Determine the [X, Y] coordinate at the center of the cell enclosing the given text.  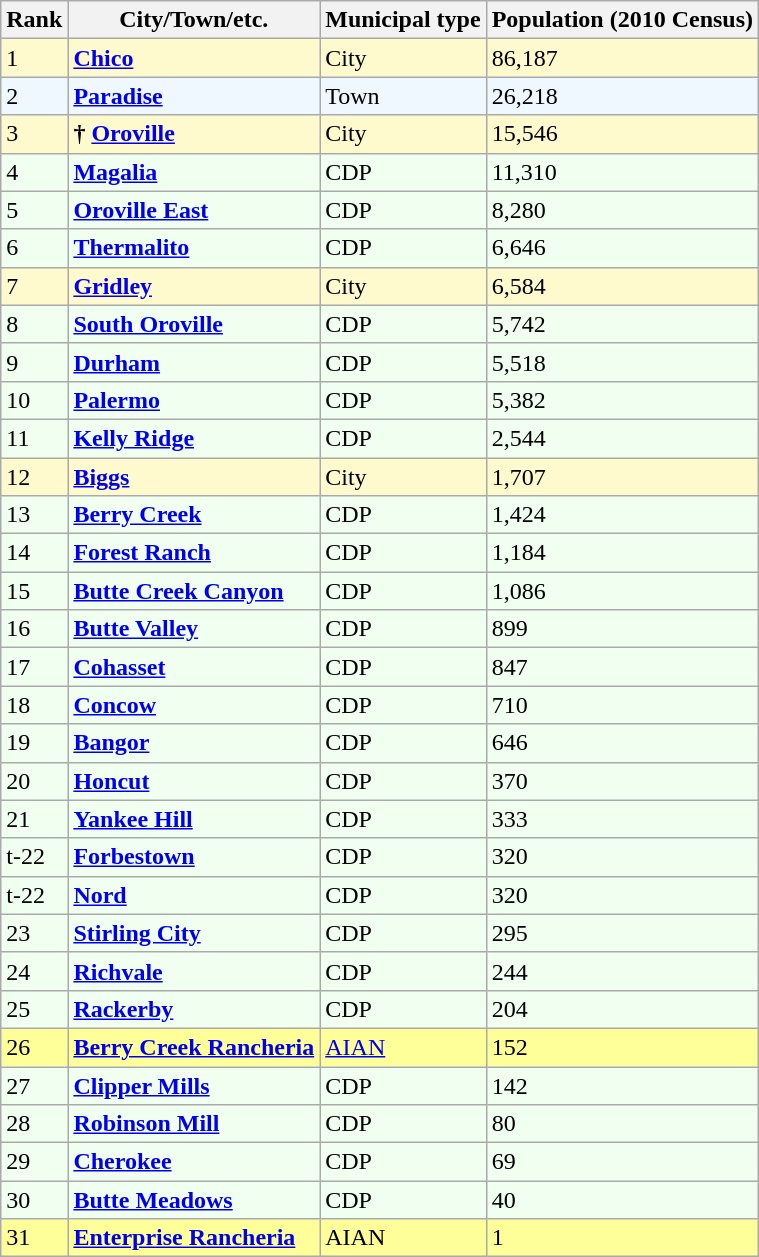
8 [34, 324]
26,218 [622, 96]
Berry Creek [194, 515]
40 [622, 1200]
Chico [194, 58]
27 [34, 1085]
Richvale [194, 971]
69 [622, 1162]
Oroville East [194, 210]
† Oroville [194, 134]
5,518 [622, 362]
8,280 [622, 210]
4 [34, 172]
Cherokee [194, 1162]
6,646 [622, 248]
244 [622, 971]
Kelly Ridge [194, 438]
2,544 [622, 438]
12 [34, 477]
Butte Creek Canyon [194, 591]
29 [34, 1162]
Population (2010 Census) [622, 20]
15 [34, 591]
7 [34, 286]
17 [34, 667]
Clipper Mills [194, 1085]
28 [34, 1124]
86,187 [622, 58]
1,424 [622, 515]
Butte Valley [194, 629]
Rackerby [194, 1009]
Stirling City [194, 933]
333 [622, 819]
15,546 [622, 134]
Town [403, 96]
1,086 [622, 591]
Thermalito [194, 248]
142 [622, 1085]
9 [34, 362]
5,382 [622, 400]
19 [34, 743]
Durham [194, 362]
899 [622, 629]
Paradise [194, 96]
646 [622, 743]
26 [34, 1047]
1,184 [622, 553]
1,707 [622, 477]
14 [34, 553]
710 [622, 705]
Honcut [194, 781]
Municipal type [403, 20]
11,310 [622, 172]
5 [34, 210]
Butte Meadows [194, 1200]
13 [34, 515]
Nord [194, 895]
21 [34, 819]
6,584 [622, 286]
5,742 [622, 324]
Enterprise Rancheria [194, 1238]
Palermo [194, 400]
Cohasset [194, 667]
370 [622, 781]
Robinson Mill [194, 1124]
11 [34, 438]
Rank [34, 20]
South Oroville [194, 324]
16 [34, 629]
Berry Creek Rancheria [194, 1047]
3 [34, 134]
10 [34, 400]
Gridley [194, 286]
2 [34, 96]
Biggs [194, 477]
204 [622, 1009]
847 [622, 667]
6 [34, 248]
152 [622, 1047]
City/Town/etc. [194, 20]
80 [622, 1124]
20 [34, 781]
Concow [194, 705]
Magalia [194, 172]
Yankee Hill [194, 819]
31 [34, 1238]
25 [34, 1009]
18 [34, 705]
30 [34, 1200]
295 [622, 933]
24 [34, 971]
Forest Ranch [194, 553]
Forbestown [194, 857]
Bangor [194, 743]
23 [34, 933]
